Search for the cell housing the specified text and yield its (X, Y) center coordinate. 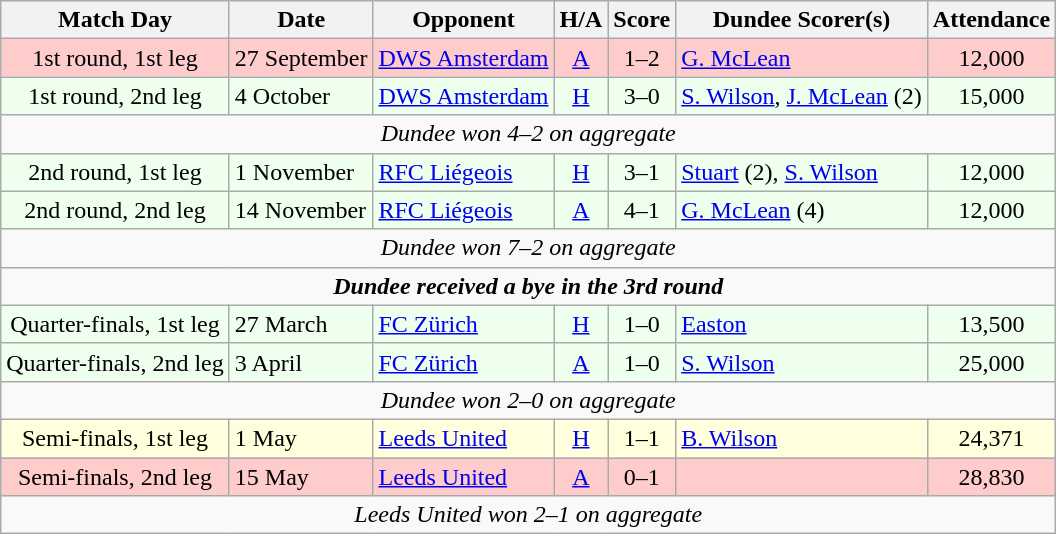
0–1 (642, 477)
G. McLean (802, 58)
3 April (301, 362)
H/A (581, 20)
Dundee won 2–0 on aggregate (528, 400)
4 October (301, 96)
Semi-finals, 2nd leg (116, 477)
Stuart (2), S. Wilson (802, 172)
Easton (802, 324)
Score (642, 20)
Dundee won 4–2 on aggregate (528, 134)
Leeds United won 2–1 on aggregate (528, 515)
27 September (301, 58)
Attendance (991, 20)
13,500 (991, 324)
S. Wilson (802, 362)
25,000 (991, 362)
Dundee received a bye in the 3rd round (528, 286)
14 November (301, 210)
Quarter-finals, 2nd leg (116, 362)
Date (301, 20)
15 May (301, 477)
2nd round, 1st leg (116, 172)
Dundee Scorer(s) (802, 20)
15,000 (991, 96)
Quarter-finals, 1st leg (116, 324)
3–1 (642, 172)
27 March (301, 324)
G. McLean (4) (802, 210)
B. Wilson (802, 438)
1–1 (642, 438)
S. Wilson, J. McLean (2) (802, 96)
1 November (301, 172)
Dundee won 7–2 on aggregate (528, 248)
2nd round, 2nd leg (116, 210)
4–1 (642, 210)
Opponent (464, 20)
28,830 (991, 477)
24,371 (991, 438)
Semi-finals, 1st leg (116, 438)
1st round, 1st leg (116, 58)
Match Day (116, 20)
1 May (301, 438)
1–2 (642, 58)
3–0 (642, 96)
1st round, 2nd leg (116, 96)
